Extract the (X, Y) coordinate from the center of the cell holding the provided text.  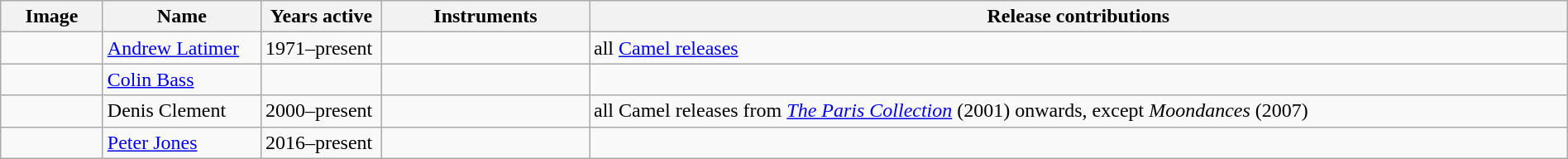
all Camel releases from The Paris Collection (2001) onwards, except Moondances (2007) (1078, 111)
Release contributions (1078, 17)
Denis Clement (182, 111)
Colin Bass (182, 79)
Peter Jones (182, 142)
Instruments (485, 17)
Years active (321, 17)
1971–present (321, 48)
Andrew Latimer (182, 48)
Image (52, 17)
Name (182, 17)
2016–present (321, 142)
2000–present (321, 111)
all Camel releases (1078, 48)
